Output the [x, y] coordinate of the center of the cell containing the given text.  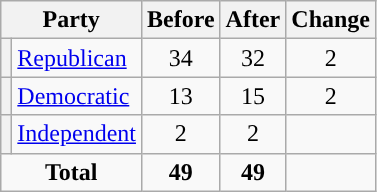
34 [180, 58]
15 [253, 96]
Change [331, 20]
Before [180, 20]
Party [72, 20]
Independent [77, 134]
Democratic [77, 96]
13 [180, 96]
32 [253, 58]
Total [72, 172]
After [253, 20]
Republican [77, 58]
